Locate the cell with the specified text and output its (x, y) center coordinate. 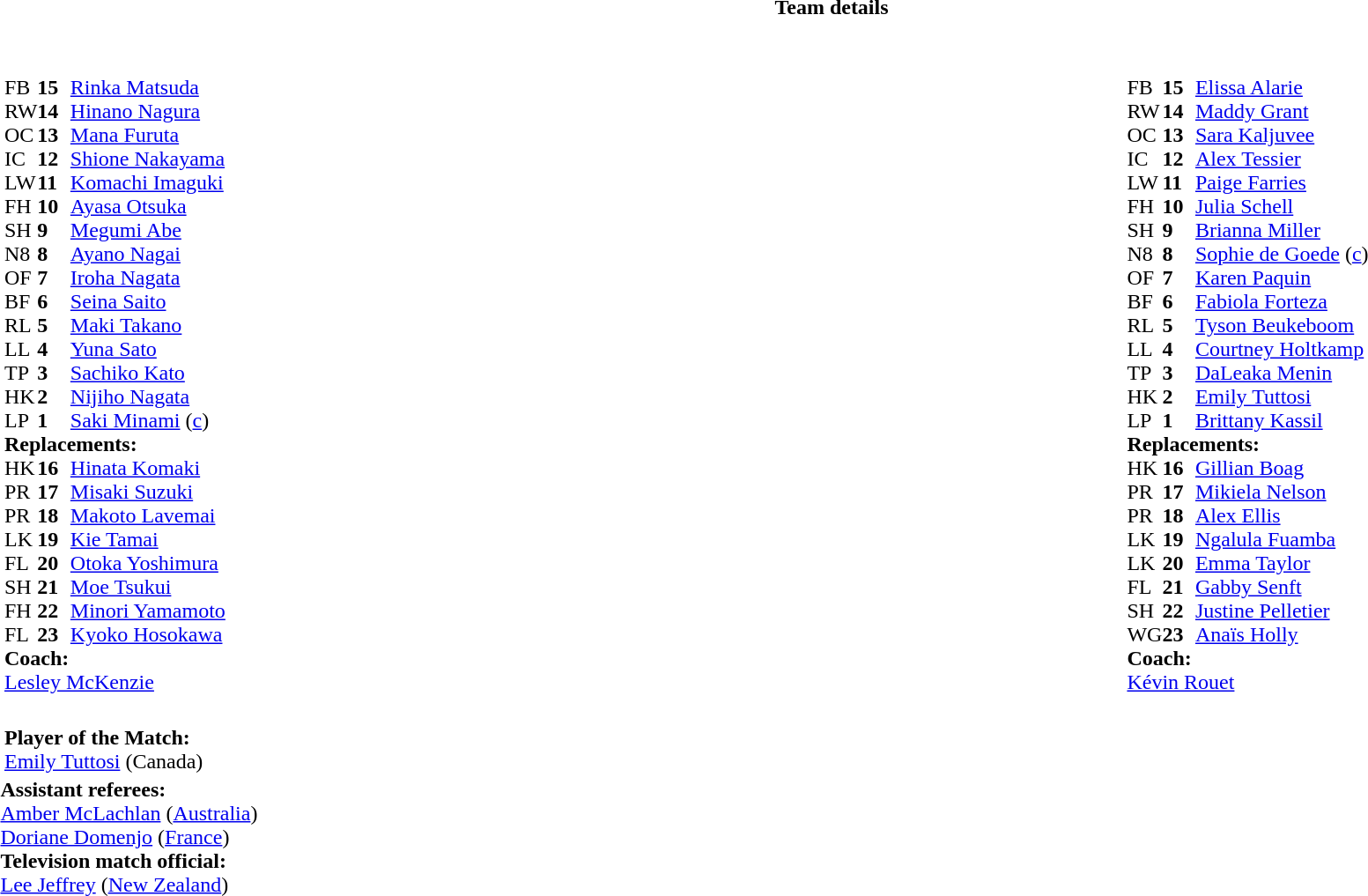
Otoka Yoshimura (148, 564)
WG (1144, 634)
Seina Saito (148, 301)
Makoto Lavemai (148, 516)
Moe Tsukui (148, 587)
Komachi Imaguki (148, 183)
Mana Furuta (148, 136)
Yuna Sato (148, 349)
Misaki Suzuki (148, 492)
Rinka Matsuda (148, 88)
Lesley McKenzie (115, 682)
Shione Nakayama (148, 159)
Nijiho Nagata (148, 396)
Kyoko Hosokawa (148, 634)
Saki Minami (c) (148, 421)
Kévin Rouet (1247, 682)
Kie Tamai (148, 539)
Minori Yamamoto (148, 611)
Hinano Nagura (148, 111)
Iroha Nagata (148, 278)
Sachiko Kato (148, 374)
Maki Takano (148, 326)
Ayano Nagai (148, 254)
Hinata Komaki (148, 469)
Ayasa Otsuka (148, 206)
Megumi Abe (148, 231)
